Search for the cell housing the specified text and yield its (x, y) center coordinate. 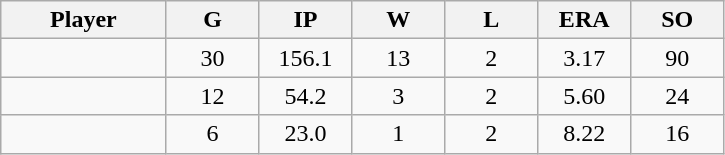
ERA (584, 20)
Player (84, 20)
3 (398, 96)
L (492, 20)
24 (678, 96)
SO (678, 20)
23.0 (306, 134)
5.60 (584, 96)
30 (212, 58)
3.17 (584, 58)
90 (678, 58)
13 (398, 58)
16 (678, 134)
6 (212, 134)
54.2 (306, 96)
G (212, 20)
1 (398, 134)
12 (212, 96)
W (398, 20)
156.1 (306, 58)
8.22 (584, 134)
IP (306, 20)
